Capture the cell that displays the provided text and extract its [X, Y] central coordinate. 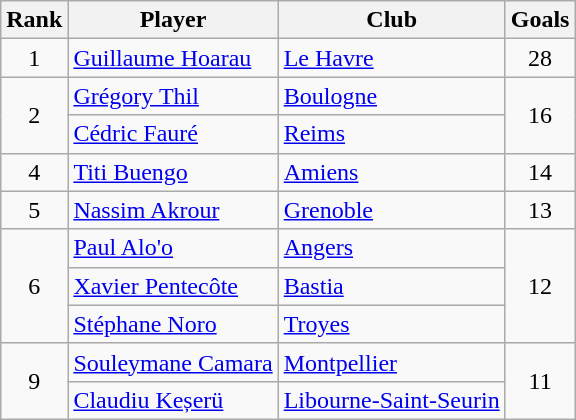
Reims [392, 134]
Player [173, 20]
Paul Alo'o [173, 248]
1 [34, 58]
Stéphane Noro [173, 324]
Boulogne [392, 96]
Souleymane Camara [173, 362]
Rank [34, 20]
5 [34, 210]
Bastia [392, 286]
12 [540, 286]
Angers [392, 248]
Claudiu Keșerü [173, 400]
4 [34, 172]
Le Havre [392, 58]
Libourne-Saint-Seurin [392, 400]
Titi Buengo [173, 172]
6 [34, 286]
Troyes [392, 324]
Club [392, 20]
Guillaume Hoarau [173, 58]
Goals [540, 20]
2 [34, 115]
Grenoble [392, 210]
Amiens [392, 172]
Montpellier [392, 362]
Cédric Fauré [173, 134]
Xavier Pentecôte [173, 286]
14 [540, 172]
Grégory Thil [173, 96]
28 [540, 58]
16 [540, 115]
11 [540, 381]
Nassim Akrour [173, 210]
9 [34, 381]
13 [540, 210]
